Pinpoint the cell where the given text exists, returning its [x, y] midpoint coordinate. 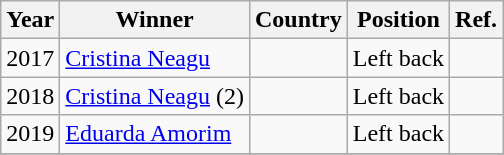
Cristina Neagu [155, 58]
2017 [30, 58]
2019 [30, 134]
2018 [30, 96]
Winner [155, 20]
Year [30, 20]
Position [398, 20]
Eduarda Amorim [155, 134]
Cristina Neagu (2) [155, 96]
Ref. [476, 20]
Country [298, 20]
